Extract the (X, Y) coordinate from the center of the cell holding the provided text.  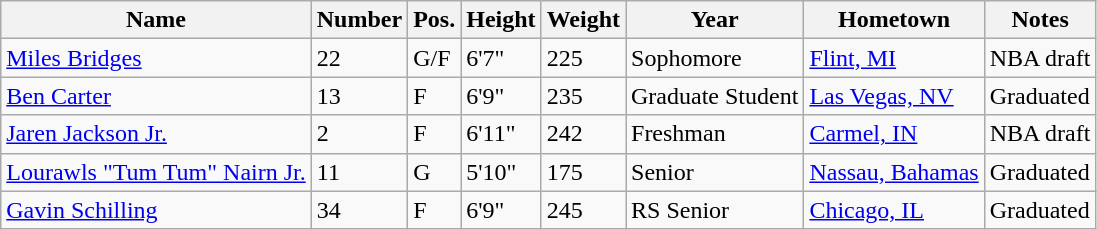
Weight (583, 20)
5'10" (501, 172)
Carmel, IN (894, 134)
Ben Carter (156, 96)
Sophomore (715, 58)
225 (583, 58)
G (434, 172)
6'11" (501, 134)
Number (359, 20)
Senior (715, 172)
RS Senior (715, 210)
Height (501, 20)
34 (359, 210)
Freshman (715, 134)
2 (359, 134)
Year (715, 20)
6'7" (501, 58)
175 (583, 172)
G/F (434, 58)
11 (359, 172)
235 (583, 96)
Hometown (894, 20)
Miles Bridges (156, 58)
Lourawls "Tum Tum" Nairn Jr. (156, 172)
Graduate Student (715, 96)
Pos. (434, 20)
Name (156, 20)
13 (359, 96)
Nassau, Bahamas (894, 172)
Notes (1040, 20)
Gavin Schilling (156, 210)
242 (583, 134)
Flint, MI (894, 58)
22 (359, 58)
Jaren Jackson Jr. (156, 134)
Las Vegas, NV (894, 96)
245 (583, 210)
Chicago, IL (894, 210)
